Return [X, Y] of the center of cell containing provided text 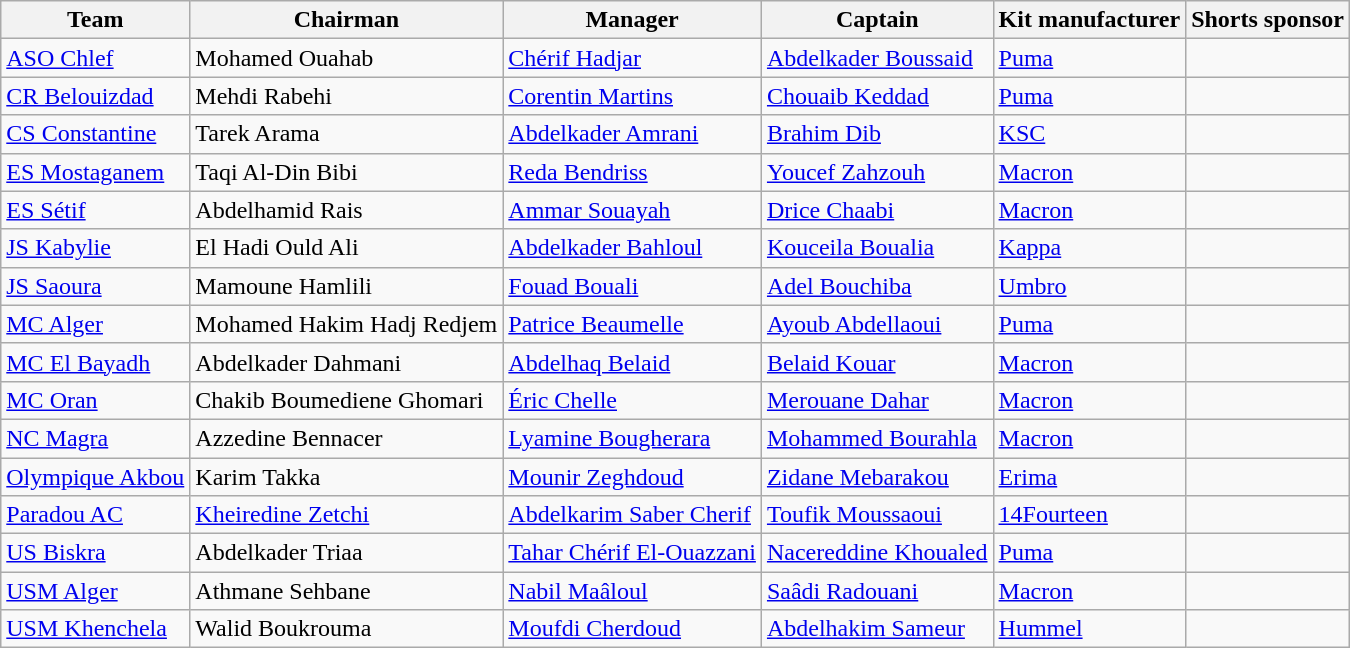
Paradou AC [96, 515]
NC Magra [96, 438]
Toufik Moussaoui [877, 515]
Team [96, 20]
Kit manufacturer [1090, 20]
ES Sétif [96, 210]
Manager [632, 20]
Mounir Zeghdoud [632, 477]
Shorts sponsor [1268, 20]
Umbro [1090, 286]
Saâdi Radouani [877, 591]
Mamoune Hamlili [346, 286]
Athmane Sehbane [346, 591]
Belaid Kouar [877, 362]
Mehdi Rabehi [346, 96]
Nacereddine Khoualed [877, 553]
Abdelkader Amrani [632, 134]
14Fourteen [1090, 515]
Éric Chelle [632, 400]
Erima [1090, 477]
USM Khenchela [96, 629]
Chairman [346, 20]
Brahim Dib [877, 134]
Abdelkarim Saber Cherif [632, 515]
USM Alger [96, 591]
Merouane Dahar [877, 400]
Mohamed Hakim Hadj Redjem [346, 324]
Captain [877, 20]
JS Saoura [96, 286]
ES Mostaganem [96, 172]
Kappa [1090, 248]
Azzedine Bennacer [346, 438]
Karim Takka [346, 477]
Abdelhaq Belaid [632, 362]
Abdelkader Boussaid [877, 58]
Mohammed Bourahla [877, 438]
MC El Bayadh [96, 362]
US Biskra [96, 553]
MC Oran [96, 400]
Ayoub Abdellaoui [877, 324]
Moufdi Cherdoud [632, 629]
Kouceila Boualia [877, 248]
Reda Bendriss [632, 172]
Zidane Mebarakou [877, 477]
Adel Bouchiba [877, 286]
El Hadi Ould Ali [346, 248]
Youcef Zahzouh [877, 172]
Kheiredine Zetchi [346, 515]
ASO Chlef [96, 58]
Tahar Chérif El-Ouazzani [632, 553]
Fouad Bouali [632, 286]
Patrice Beaumelle [632, 324]
Chouaib Keddad [877, 96]
CR Belouizdad [96, 96]
Abdelkader Dahmani [346, 362]
JS Kabylie [96, 248]
Lyamine Bougherara [632, 438]
Abdelhamid Rais [346, 210]
Abdelkader Triaa [346, 553]
Mohamed Ouahab [346, 58]
CS Constantine [96, 134]
Abdelkader Bahloul [632, 248]
Hummel [1090, 629]
Abdelhakim Sameur [877, 629]
Walid Boukrouma [346, 629]
Tarek Arama [346, 134]
Chérif Hadjar [632, 58]
Nabil Maâloul [632, 591]
KSC [1090, 134]
MC Alger [96, 324]
Corentin Martins [632, 96]
Chakib Boumediene Ghomari [346, 400]
Ammar Souayah [632, 210]
Drice Chaabi [877, 210]
Taqi Al-Din Bibi [346, 172]
Olympique Akbou [96, 477]
